For the text-containing cell, return its midpoint in [X, Y] coordinate format. 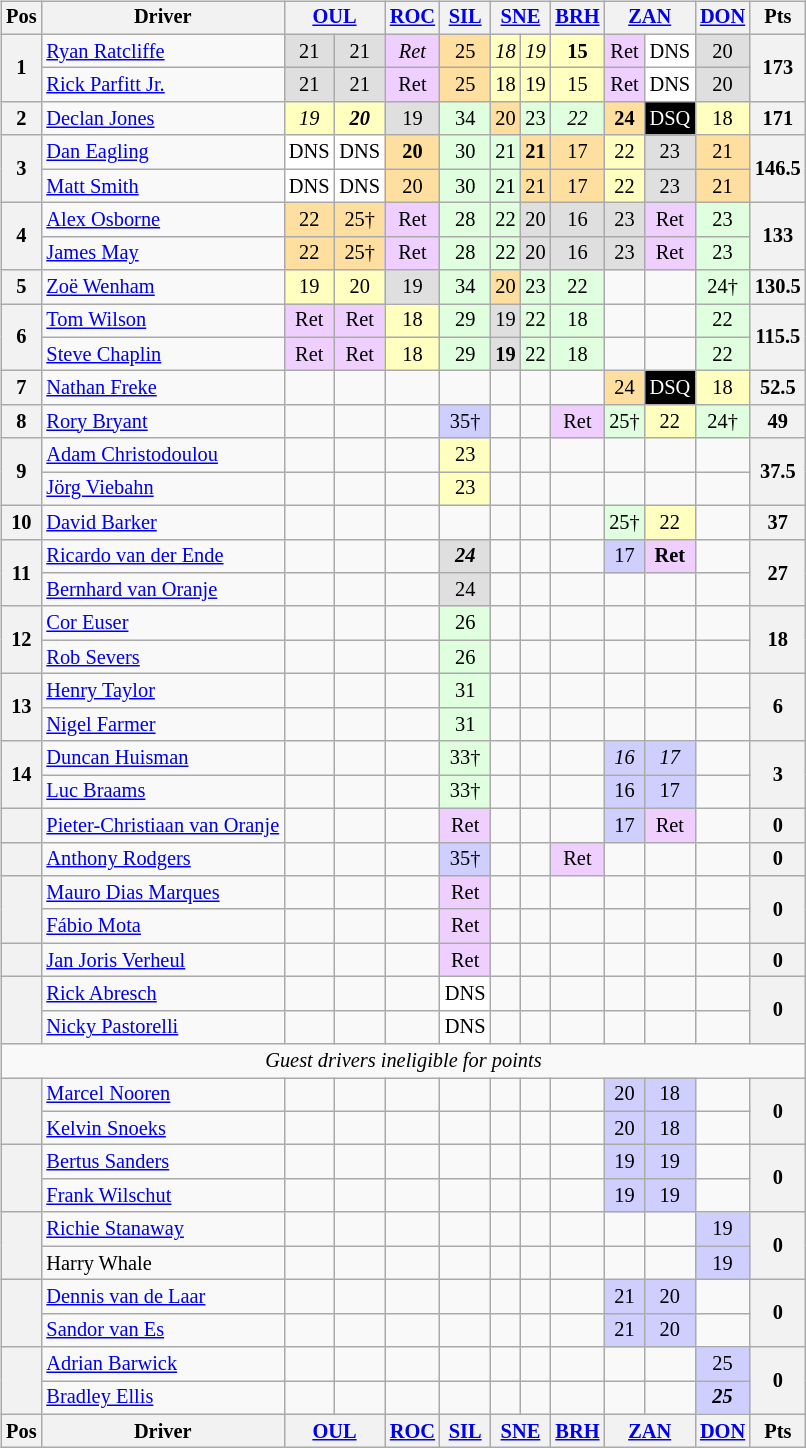
Henry Taylor [162, 691]
Nicky Pastorelli [162, 1027]
Harry Whale [162, 1263]
Ricardo van der Ende [162, 556]
Sandor van Es [162, 1330]
Nathan Freke [162, 388]
Marcel Nooren [162, 1095]
Anthony Rodgers [162, 859]
Declan Jones [162, 119]
10 [21, 522]
171 [778, 119]
David Barker [162, 522]
12 [21, 640]
13 [21, 708]
Guest drivers ineligible for points [403, 1061]
14 [21, 774]
9 [21, 472]
Luc Braams [162, 792]
52.5 [778, 388]
Bradley Ellis [162, 1398]
Richie Stanaway [162, 1229]
Adam Christodoulou [162, 455]
2 [21, 119]
Rory Bryant [162, 422]
Rick Parfitt Jr. [162, 85]
Duncan Huisman [162, 758]
Ryan Ratcliffe [162, 51]
Rob Severs [162, 657]
130.5 [778, 287]
Bertus Sanders [162, 1162]
Jörg Viebahn [162, 489]
4 [21, 236]
Cor Euser [162, 623]
11 [21, 572]
Alex Osborne [162, 220]
133 [778, 236]
Steve Chaplin [162, 354]
Jan Joris Verheul [162, 960]
37.5 [778, 472]
146.5 [778, 168]
37 [778, 522]
Dennis van de Laar [162, 1297]
5 [21, 287]
7 [21, 388]
Matt Smith [162, 186]
115.5 [778, 338]
Nigel Farmer [162, 724]
1 [21, 68]
Adrian Barwick [162, 1364]
James May [162, 253]
Zoë Wenham [162, 287]
Frank Wilschut [162, 1196]
27 [778, 572]
Kelvin Snoeks [162, 1128]
8 [21, 422]
49 [778, 422]
173 [778, 68]
Mauro Dias Marques [162, 893]
Fábio Mota [162, 926]
Bernhard van Oranje [162, 590]
Dan Eagling [162, 152]
Pieter-Christiaan van Oranje [162, 825]
Tom Wilson [162, 321]
Rick Abresch [162, 994]
